Locate the cell with the specified text and output its (x, y) center coordinate. 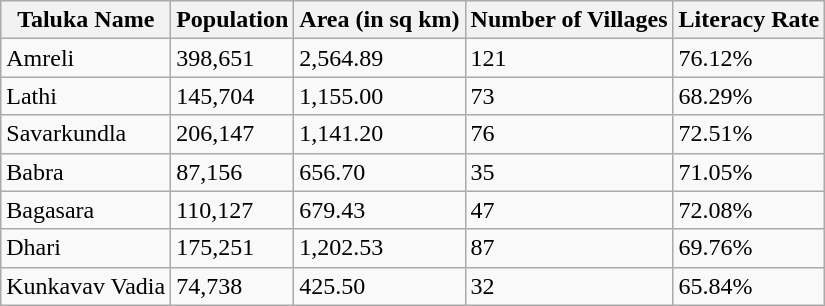
Bagasara (86, 210)
656.70 (380, 172)
175,251 (232, 248)
425.50 (380, 286)
121 (569, 58)
Literacy Rate (749, 20)
65.84% (749, 286)
Babra (86, 172)
1,155.00 (380, 96)
72.08% (749, 210)
Savarkundla (86, 134)
679.43 (380, 210)
32 (569, 286)
76.12% (749, 58)
Amreli (86, 58)
Kunkavav Vadia (86, 286)
1,202.53 (380, 248)
76 (569, 134)
Taluka Name (86, 20)
71.05% (749, 172)
73 (569, 96)
Area (in sq km) (380, 20)
87 (569, 248)
69.76% (749, 248)
206,147 (232, 134)
72.51% (749, 134)
Dhari (86, 248)
47 (569, 210)
35 (569, 172)
2,564.89 (380, 58)
68.29% (749, 96)
Number of Villages (569, 20)
Lathi (86, 96)
145,704 (232, 96)
398,651 (232, 58)
Population (232, 20)
87,156 (232, 172)
74,738 (232, 286)
1,141.20 (380, 134)
110,127 (232, 210)
